Find where the given text appears and provide that cell's center as (x, y) coordinate. 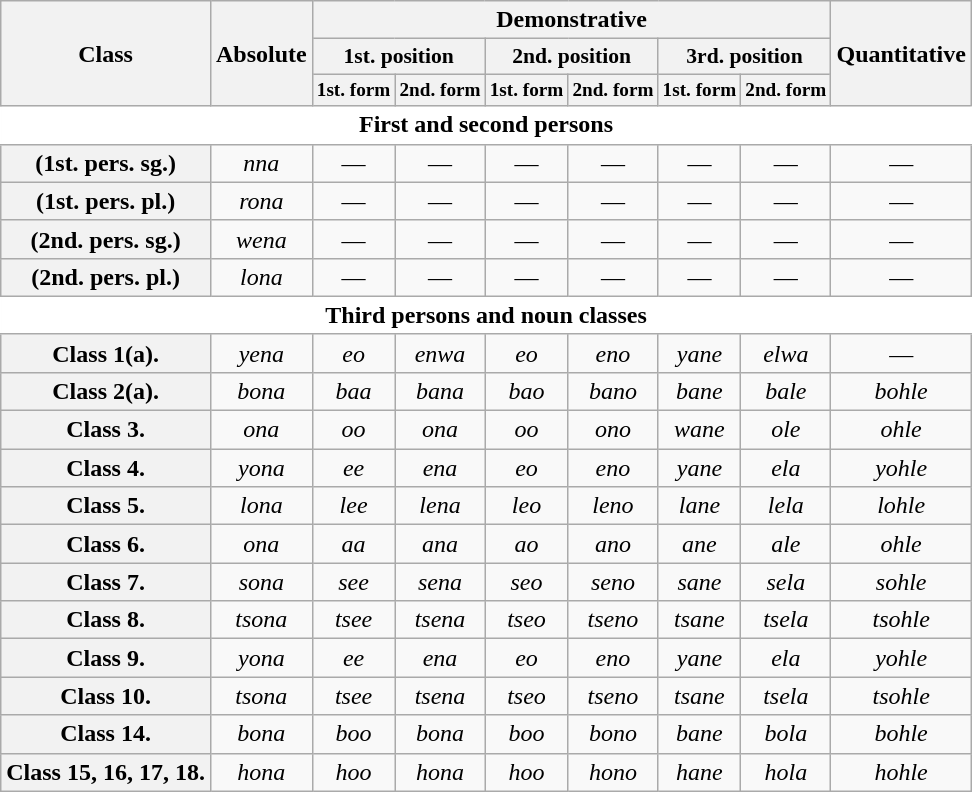
Third persons and noun classes (486, 315)
seno (613, 582)
leo (526, 506)
Class 1(a). (106, 353)
Demonstrative (572, 20)
3rd. position (744, 57)
wane (700, 430)
sohle (901, 582)
wena (261, 239)
nna (261, 163)
Class 8. (106, 620)
bano (613, 392)
lee (354, 506)
1st. position (398, 57)
sona (261, 582)
hane (700, 772)
bale (786, 392)
ono (613, 430)
sena (440, 582)
seo (526, 582)
rona (261, 201)
lena (440, 506)
ole (786, 430)
hono (613, 772)
sane (700, 582)
bao (526, 392)
(2nd. pers. sg.) (106, 239)
enwa (440, 353)
hohle (901, 772)
ana (440, 544)
ale (786, 544)
Class 10. (106, 696)
ano (613, 544)
Class 15, 16, 17, 18. (106, 772)
Class (106, 54)
Absolute (261, 54)
Class 6. (106, 544)
Quantitative (901, 54)
Class 4. (106, 468)
(2nd. pers. pl.) (106, 277)
lela (786, 506)
leno (613, 506)
lohle (901, 506)
baa (354, 392)
Class 7. (106, 582)
yena (261, 353)
ane (700, 544)
bana (440, 392)
elwa (786, 353)
Class 14. (106, 734)
(1st. pers. pl.) (106, 201)
hola (786, 772)
Class 9. (106, 658)
sela (786, 582)
bono (613, 734)
ao (526, 544)
First and second persons (486, 125)
aa (354, 544)
see (354, 582)
(1st. pers. sg.) (106, 163)
lane (700, 506)
Class 3. (106, 430)
Class 2(a). (106, 392)
Class 5. (106, 506)
bola (786, 734)
2nd. position (572, 57)
